Pinpoint the cell where the given text exists, returning its [X, Y] midpoint coordinate. 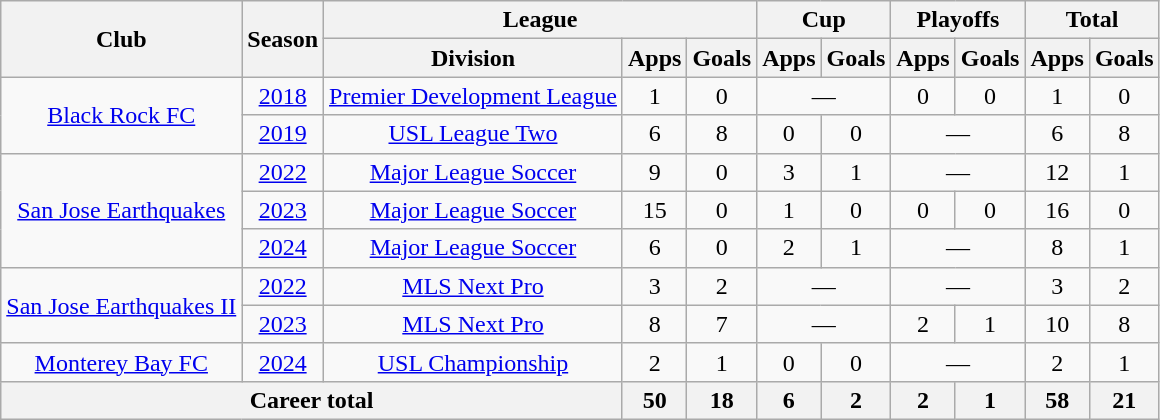
Season [283, 39]
Playoffs [958, 20]
10 [1057, 324]
Monterey Bay FC [122, 362]
Black Rock FC [122, 115]
18 [722, 400]
Cup [824, 20]
21 [1124, 400]
50 [654, 400]
Division [474, 58]
12 [1057, 172]
San Jose Earthquakes [122, 210]
USL Championship [474, 362]
Total [1092, 20]
16 [1057, 210]
15 [654, 210]
58 [1057, 400]
USL League Two [474, 134]
San Jose Earthquakes II [122, 305]
7 [722, 324]
League [540, 20]
9 [654, 172]
2019 [283, 134]
Club [122, 39]
2018 [283, 96]
Career total [312, 400]
Premier Development League [474, 96]
